Extract the (X, Y) coordinate from the center of the cell holding the provided text.  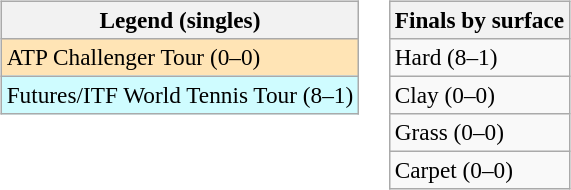
ATP Challenger Tour (0–0) (180, 57)
Clay (0–0) (479, 95)
Futures/ITF World Tennis Tour (8–1) (180, 95)
Finals by surface (479, 20)
Legend (singles) (180, 20)
Carpet (0–0) (479, 171)
Hard (8–1) (479, 57)
Grass (0–0) (479, 133)
